Scan for the cell matching the given text and deliver its [x, y] coordinate at center. 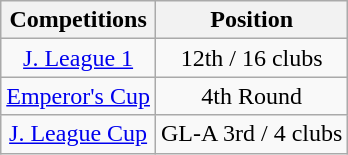
4th Round [251, 96]
J. League 1 [78, 58]
GL-A 3rd / 4 clubs [251, 134]
12th / 16 clubs [251, 58]
Position [251, 20]
Competitions [78, 20]
Emperor's Cup [78, 96]
J. League Cup [78, 134]
